Determine the [x, y] coordinate at the center of the cell enclosing the given text.  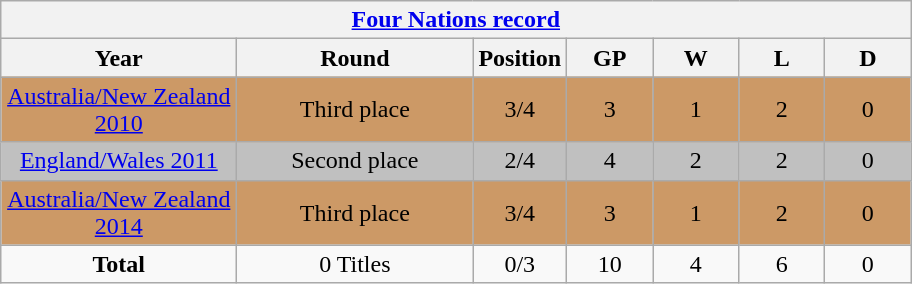
6 [782, 264]
0/3 [520, 264]
Australia/New Zealand 2014 [119, 212]
0 Titles [355, 264]
Total [119, 264]
D [868, 58]
Australia/New Zealand 2010 [119, 110]
Year [119, 58]
England/Wales 2011 [119, 161]
W [696, 58]
Second place [355, 161]
2/4 [520, 161]
Round [355, 58]
Four Nations record [456, 20]
Position [520, 58]
10 [610, 264]
GP [610, 58]
L [782, 58]
